Identify which cell holds the provided text, then report its (X, Y) central coordinate. 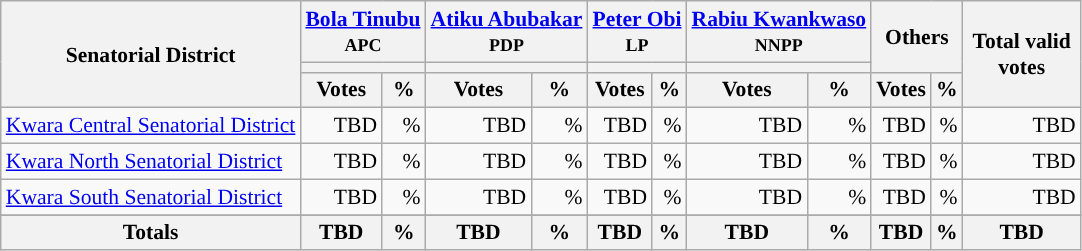
Others (916, 36)
Rabiu KwankwasoNNPP (780, 32)
Atiku AbubakarPDP (507, 32)
Bola TinubuAPC (362, 32)
Senatorial District (151, 54)
Totals (151, 233)
Kwara North Senatorial District (151, 162)
Peter ObiLP (636, 32)
Kwara Central Senatorial District (151, 126)
Total valid votes (1022, 54)
Kwara South Senatorial District (151, 197)
